From the cell containing the given text, extract its center point as [x, y] coordinate. 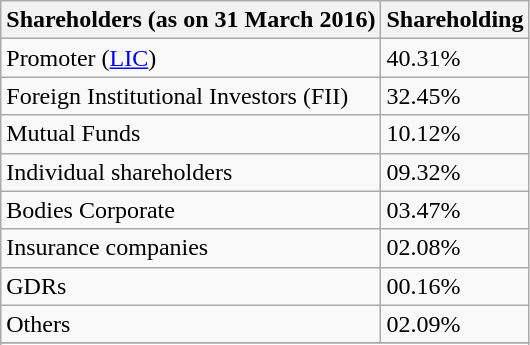
Bodies Corporate [191, 210]
02.08% [455, 248]
Shareholders (as on 31 March 2016) [191, 20]
10.12% [455, 134]
GDRs [191, 286]
Mutual Funds [191, 134]
Individual shareholders [191, 172]
Insurance companies [191, 248]
32.45% [455, 96]
Foreign Institutional Investors (FII) [191, 96]
09.32% [455, 172]
03.47% [455, 210]
40.31% [455, 58]
00.16% [455, 286]
Shareholding [455, 20]
02.09% [455, 324]
Promoter (LIC) [191, 58]
Others [191, 324]
